Extract the (x, y) coordinate from the center of the cell holding the provided text.  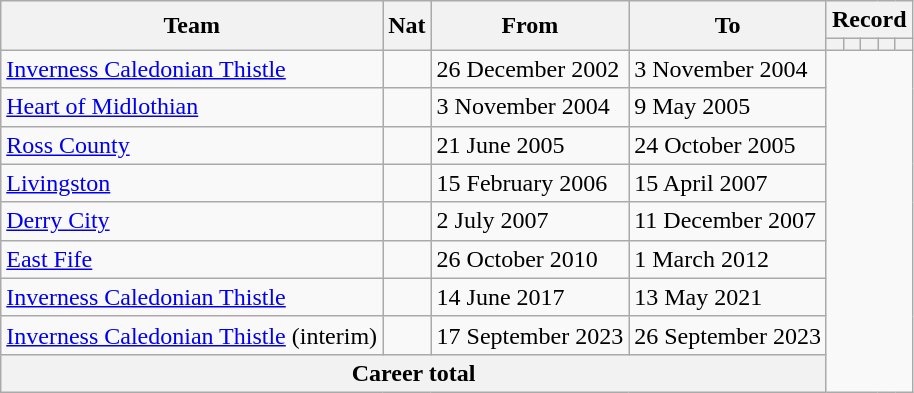
Team (192, 26)
Ross County (192, 145)
Livingston (192, 183)
1 March 2012 (728, 259)
9 May 2005 (728, 107)
Career total (414, 373)
15 April 2007 (728, 183)
24 October 2005 (728, 145)
Inverness Caledonian Thistle (interim) (192, 335)
26 December 2002 (530, 69)
East Fife (192, 259)
17 September 2023 (530, 335)
11 December 2007 (728, 221)
2 July 2007 (530, 221)
13 May 2021 (728, 297)
26 September 2023 (728, 335)
Derry City (192, 221)
26 October 2010 (530, 259)
15 February 2006 (530, 183)
Nat (407, 26)
14 June 2017 (530, 297)
Heart of Midlothian (192, 107)
Record (869, 20)
From (530, 26)
21 June 2005 (530, 145)
To (728, 26)
